Find where the given text appears and provide that cell's center as [x, y] coordinate. 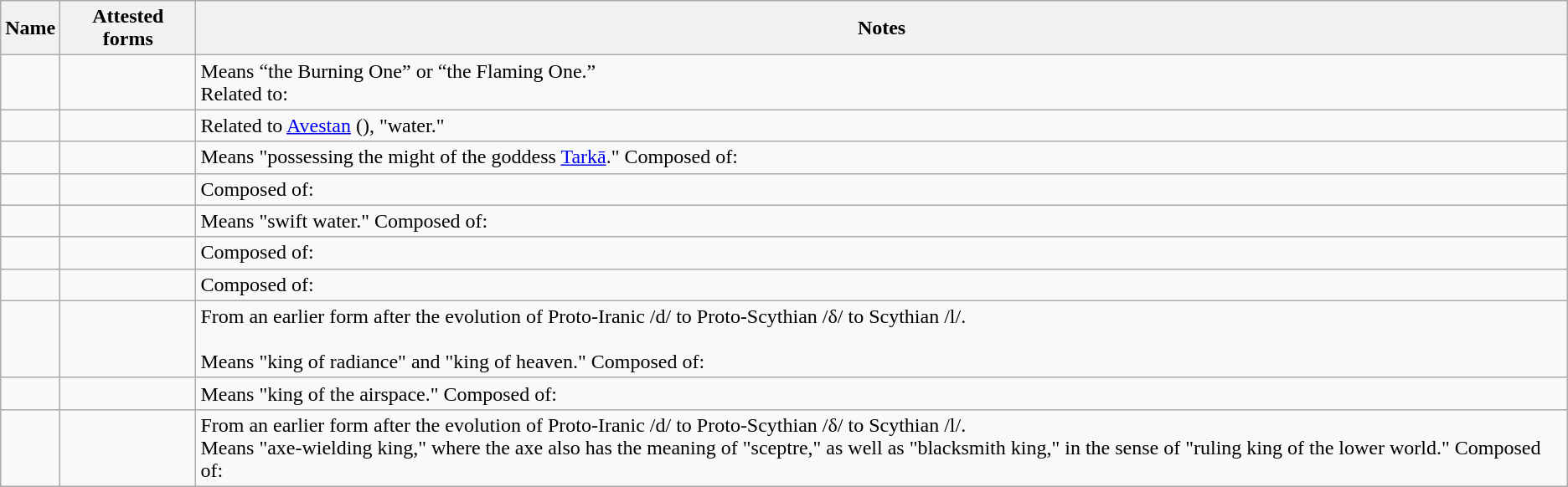
Means “the Burning One” or “the Flaming One.”Related to: [881, 82]
Means "king of the airspace." Composed of: [881, 393]
Means "possessing the might of the goddess Tarkā." Composed of: [881, 157]
Notes [881, 28]
Name [30, 28]
Means "swift water." Composed of: [881, 221]
Attested forms [128, 28]
Related to Avestan (), "water." [881, 126]
